Return the (X, Y) coordinate for the center point of the cell that contains the specified text.  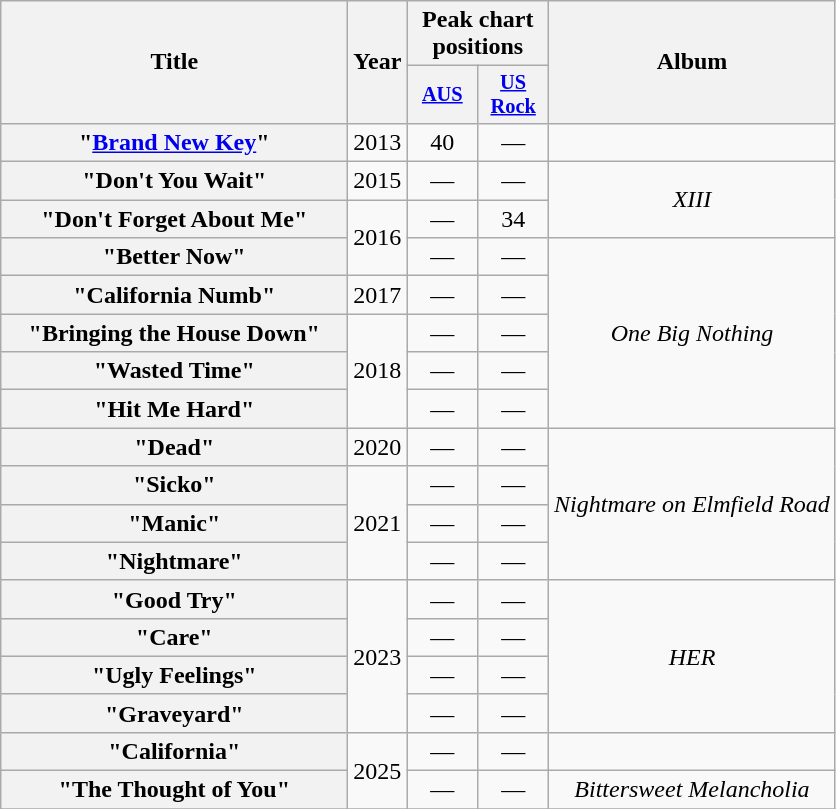
2015 (378, 181)
"Ugly Feelings" (174, 675)
"Sicko" (174, 485)
One Big Nothing (692, 333)
Year (378, 62)
"Better Now" (174, 257)
"Wasted Time" (174, 371)
"Brand New Key" (174, 142)
Title (174, 62)
XIII (692, 200)
"Don't You Wait" (174, 181)
2018 (378, 371)
2016 (378, 238)
2013 (378, 142)
"Bringing the House Down" (174, 333)
"California" (174, 751)
AUS (442, 95)
"Hit Me Hard" (174, 409)
34 (514, 219)
2025 (378, 770)
2017 (378, 295)
Album (692, 62)
"The Thought of You" (174, 790)
Bittersweet Melancholia (692, 790)
"Nightmare" (174, 561)
2021 (378, 523)
2023 (378, 656)
"Good Try" (174, 599)
"Manic" (174, 523)
40 (442, 142)
"Don't Forget About Me" (174, 219)
2020 (378, 447)
"California Numb" (174, 295)
Nightmare on Elmfield Road (692, 504)
"Graveyard" (174, 713)
"Dead" (174, 447)
"Care" (174, 637)
Peak chart positions (478, 34)
USRock (514, 95)
HER (692, 656)
